Return the (X, Y) coordinate for the center point of the cell that contains the specified text.  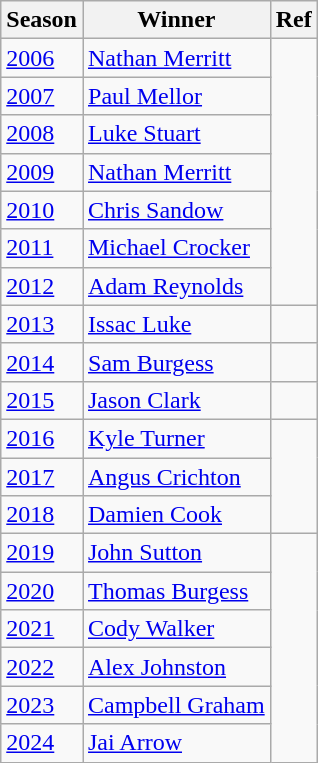
2008 (42, 134)
2020 (42, 591)
2013 (42, 324)
John Sutton (176, 553)
Winner (176, 20)
Alex Johnston (176, 667)
Adam Reynolds (176, 286)
2023 (42, 705)
2007 (42, 96)
2021 (42, 629)
Thomas Burgess (176, 591)
2017 (42, 477)
2016 (42, 438)
Jai Arrow (176, 743)
Michael Crocker (176, 248)
Paul Mellor (176, 96)
Kyle Turner (176, 438)
Ref (294, 20)
2019 (42, 553)
Cody Walker (176, 629)
Damien Cook (176, 515)
Chris Sandow (176, 210)
Campbell Graham (176, 705)
2010 (42, 210)
2009 (42, 172)
2022 (42, 667)
2006 (42, 58)
Season (42, 20)
Angus Crichton (176, 477)
Jason Clark (176, 400)
2012 (42, 286)
Issac Luke (176, 324)
Sam Burgess (176, 362)
2015 (42, 400)
2024 (42, 743)
2018 (42, 515)
Luke Stuart (176, 134)
2014 (42, 362)
2011 (42, 248)
